Pinpoint the cell where the given text exists, returning its [x, y] midpoint coordinate. 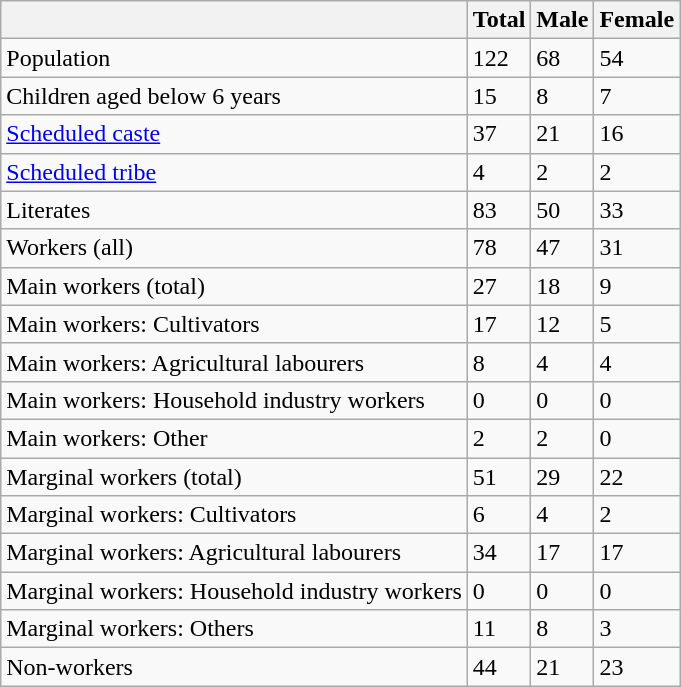
12 [562, 324]
37 [499, 134]
51 [499, 477]
3 [637, 629]
23 [637, 667]
Non-workers [234, 667]
11 [499, 629]
Marginal workers: Others [234, 629]
Marginal workers: Household industry workers [234, 591]
27 [499, 286]
16 [637, 134]
47 [562, 248]
18 [562, 286]
Female [637, 20]
33 [637, 210]
Scheduled tribe [234, 172]
9 [637, 286]
Main workers: Cultivators [234, 324]
Marginal workers: Cultivators [234, 515]
44 [499, 667]
68 [562, 58]
7 [637, 96]
Male [562, 20]
54 [637, 58]
31 [637, 248]
Main workers (total) [234, 286]
6 [499, 515]
Total [499, 20]
Marginal workers (total) [234, 477]
Scheduled caste [234, 134]
15 [499, 96]
50 [562, 210]
34 [499, 553]
78 [499, 248]
83 [499, 210]
Children aged below 6 years [234, 96]
Marginal workers: Agricultural labourers [234, 553]
22 [637, 477]
Literates [234, 210]
Main workers: Household industry workers [234, 400]
29 [562, 477]
122 [499, 58]
5 [637, 324]
Population [234, 58]
Main workers: Agricultural labourers [234, 362]
Main workers: Other [234, 438]
Workers (all) [234, 248]
